For the text-containing cell, return its midpoint in (X, Y) coordinate format. 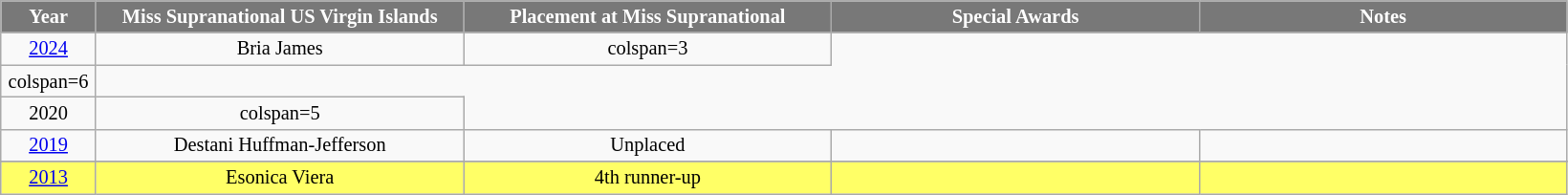
2020 (49, 113)
Destani Huffman-Jefferson (279, 145)
2024 (49, 49)
colspan=5 (279, 113)
Placement at Miss Supranational (648, 16)
colspan=3 (648, 49)
Notes (1383, 16)
4th runner-up (648, 178)
2013 (49, 178)
2019 (49, 145)
Esonica Viera (279, 178)
Miss Supranational US Virgin Islands (279, 16)
colspan=6 (49, 81)
Unplaced (648, 145)
Special Awards (1015, 16)
Year (49, 16)
Bria James (279, 49)
